Scan for the cell matching the given text and deliver its (x, y) coordinate at center. 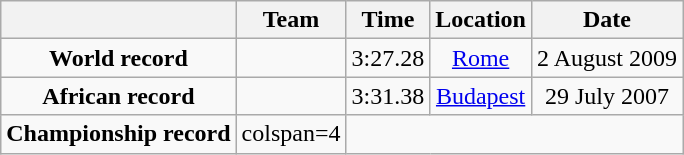
World record (118, 58)
Rome (481, 58)
29 July 2007 (606, 96)
2 August 2009 (606, 58)
African record (118, 96)
3:31.38 (388, 96)
Budapest (481, 96)
colspan=4 (291, 134)
Location (481, 20)
3:27.28 (388, 58)
Time (388, 20)
Team (291, 20)
Date (606, 20)
Championship record (118, 134)
